Pinpoint the cell where the given text exists, returning its (x, y) midpoint coordinate. 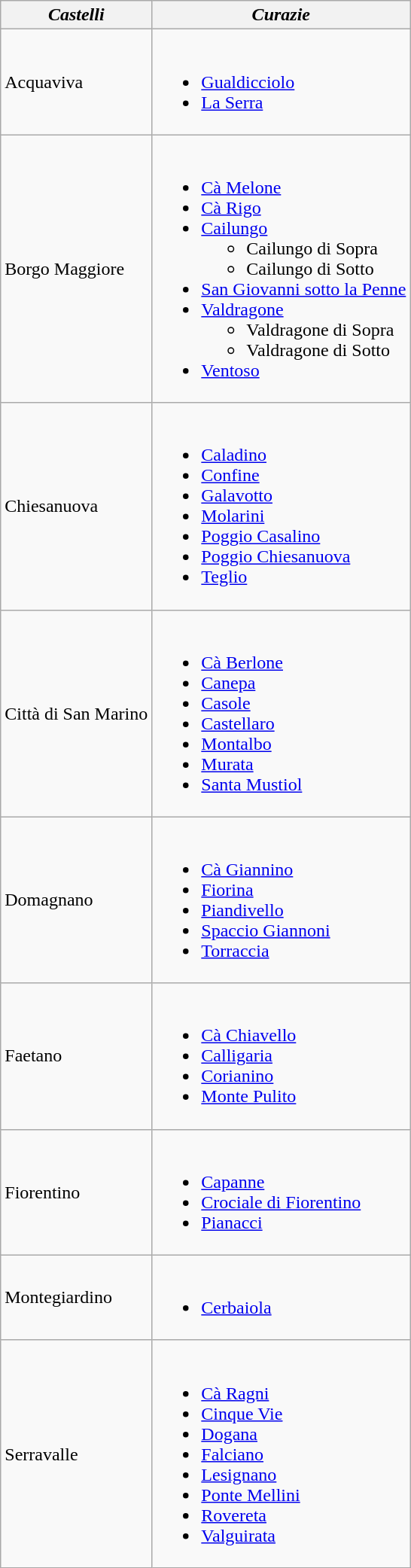
Cà GianninoFiorinaPiandivelloSpaccio GiannoniTorraccia (282, 900)
CaladinoConfineGalavottoMolariniPoggio CasalinoPoggio ChiesanuovaTeglio (282, 506)
Curazie (282, 15)
Cerbaiola (282, 1298)
Faetano (77, 1056)
Città di San Marino (77, 714)
Borgo Maggiore (77, 269)
Fiorentino (77, 1192)
Castelli (77, 15)
Montegiardino (77, 1298)
GualdiccioloLa Serra (282, 82)
Cà MeloneCà RigoCailungoCailungo di SopraCailungo di SottoSan Giovanni sotto la PenneValdragoneValdragone di SopraValdragone di SottoVentoso (282, 269)
Domagnano (77, 900)
Cà ChiavelloCalligariaCorianinoMonte Pulito (282, 1056)
Serravalle (77, 1454)
Chiesanuova (77, 506)
Acquaviva (77, 82)
Cà BerloneCanepaCasoleCastellaroMontalboMurataSanta Mustiol (282, 714)
CapanneCrociale di FiorentinoPianacci (282, 1192)
Cà RagniCinque VieDoganaFalcianoLesignanoPonte MelliniRoveretaValguirata (282, 1454)
